For the text-containing cell, return its midpoint in [x, y] coordinate format. 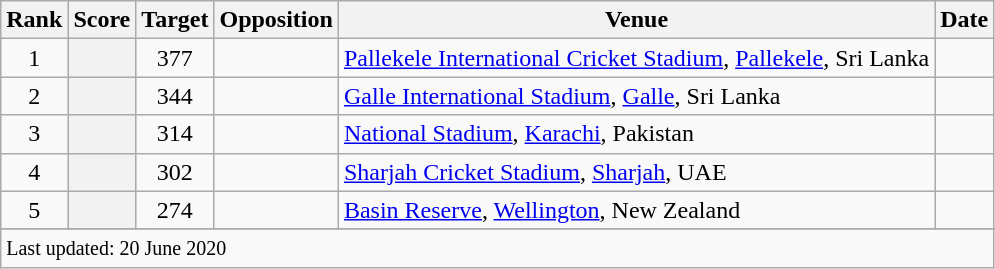
2 [34, 96]
302 [175, 172]
314 [175, 134]
Galle International Stadium, Galle, Sri Lanka [636, 96]
3 [34, 134]
Sharjah Cricket Stadium, Sharjah, UAE [636, 172]
Date [964, 20]
National Stadium, Karachi, Pakistan [636, 134]
Basin Reserve, Wellington, New Zealand [636, 210]
Score [102, 20]
5 [34, 210]
Venue [636, 20]
Rank [34, 20]
377 [175, 58]
344 [175, 96]
4 [34, 172]
Target [175, 20]
Opposition [276, 20]
1 [34, 58]
274 [175, 210]
Last updated: 20 June 2020 [498, 248]
Pallekele International Cricket Stadium, Pallekele, Sri Lanka [636, 58]
